Output the (x, y) coordinate of the center of the cell containing the given text.  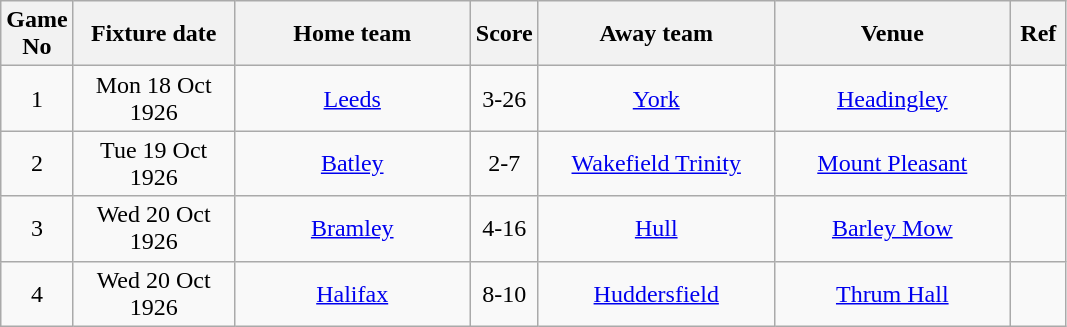
Venue (892, 34)
Headingley (892, 98)
Wakefield Trinity (656, 164)
York (656, 98)
Score (504, 34)
Tue 19 Oct 1926 (154, 164)
Barley Mow (892, 228)
8-10 (504, 294)
3 (37, 228)
Game No (37, 34)
Batley (352, 164)
Thrum Hall (892, 294)
Ref (1038, 34)
4 (37, 294)
Fixture date (154, 34)
Hull (656, 228)
Home team (352, 34)
3-26 (504, 98)
Halifax (352, 294)
2-7 (504, 164)
2 (37, 164)
Mount Pleasant (892, 164)
Away team (656, 34)
Mon 18 Oct 1926 (154, 98)
Leeds (352, 98)
4-16 (504, 228)
Bramley (352, 228)
Huddersfield (656, 294)
1 (37, 98)
